Pinpoint the cell where the given text exists, returning its (X, Y) midpoint coordinate. 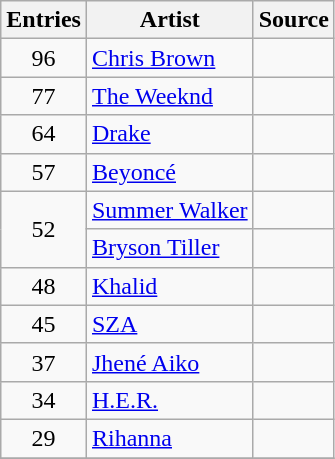
Khalid (170, 286)
SZA (170, 324)
Chris Brown (170, 58)
Jhené Aiko (170, 362)
Bryson Tiller (170, 248)
37 (44, 362)
57 (44, 172)
H.E.R. (170, 400)
Beyoncé (170, 172)
96 (44, 58)
29 (44, 438)
Entries (44, 20)
Artist (170, 20)
77 (44, 96)
Source (294, 20)
45 (44, 324)
52 (44, 229)
Summer Walker (170, 210)
Drake (170, 134)
48 (44, 286)
Rihanna (170, 438)
The Weeknd (170, 96)
64 (44, 134)
34 (44, 400)
